Output the (X, Y) coordinate of the center of the cell containing the given text.  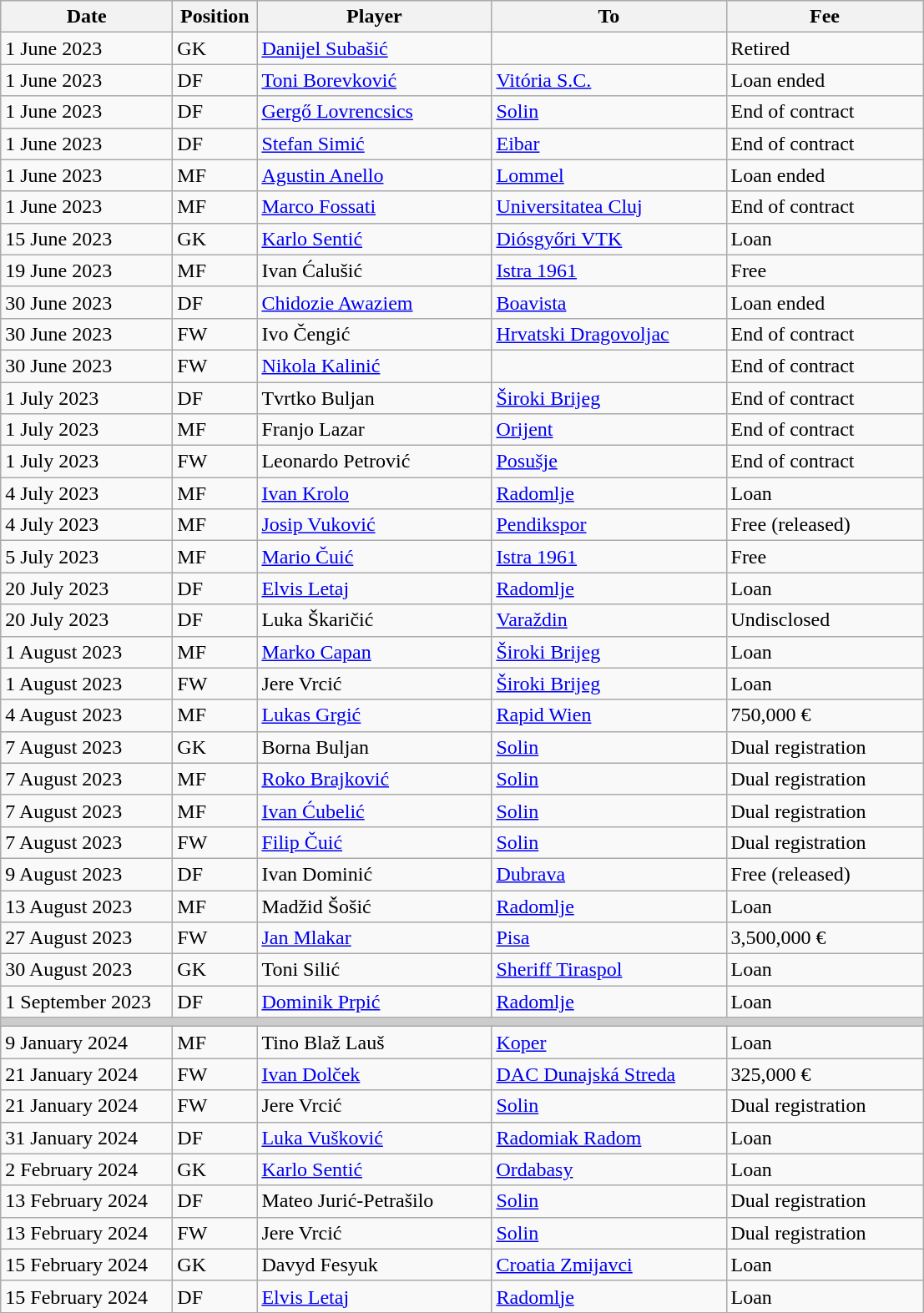
Ivan Ćalušić (374, 270)
Josip Vuković (374, 525)
Gergő Lovrencsics (374, 112)
DAC Dunajská Streda (609, 1074)
Boavista (609, 302)
Luka Škaričić (374, 620)
5 July 2023 (87, 557)
Borna Buljan (374, 747)
Rapid Wien (609, 715)
Pisa (609, 938)
4 August 2023 (87, 715)
Danijel Subašić (374, 48)
Posušje (609, 462)
Varaždin (609, 620)
Mario Čuić (374, 557)
Jan Mlakar (374, 938)
15 June 2023 (87, 239)
Fee (825, 17)
Eibar (609, 144)
Marko Capan (374, 652)
Date (87, 17)
Pendikspor (609, 525)
30 August 2023 (87, 970)
Vitória S.C. (609, 80)
Nikola Kalinić (374, 366)
Franjo Lazar (374, 430)
Mateo Jurić-Petrašilo (374, 1201)
3,500,000 € (825, 938)
Stefan Simić (374, 144)
Koper (609, 1043)
19 June 2023 (87, 270)
Retired (825, 48)
Ordabasy (609, 1169)
Dubrava (609, 874)
Leonardo Petrović (374, 462)
Marco Fossati (374, 207)
Hrvatski Dragovoljac (609, 334)
Universitatea Cluj (609, 207)
1 September 2023 (87, 1002)
31 January 2024 (87, 1138)
Lommel (609, 175)
Dominik Prpić (374, 1002)
Position (215, 17)
Tvrtko Buljan (374, 398)
Ivan Ćubelić (374, 811)
Filip Čuić (374, 842)
Orijent (609, 430)
Lukas Grgić (374, 715)
Agustin Anello (374, 175)
Toni Borevković (374, 80)
2 February 2024 (87, 1169)
Luka Vušković (374, 1138)
Chidozie Awaziem (374, 302)
Sheriff Tiraspol (609, 970)
Ivan Krolo (374, 493)
13 August 2023 (87, 906)
Undisclosed (825, 620)
Toni Silić (374, 970)
27 August 2023 (87, 938)
Davyd Fesyuk (374, 1265)
Croatia Zmijavci (609, 1265)
Roko Brajković (374, 779)
Radomiak Radom (609, 1138)
325,000 € (825, 1074)
Ivo Čengić (374, 334)
Ivan Dominić (374, 874)
9 January 2024 (87, 1043)
To (609, 17)
Diósgyőri VTK (609, 239)
9 August 2023 (87, 874)
Tino Blaž Lauš (374, 1043)
750,000 € (825, 715)
Ivan Dolček (374, 1074)
Player (374, 17)
Madžid Šošić (374, 906)
